Output the [x, y] coordinate of the center of the cell containing the given text.  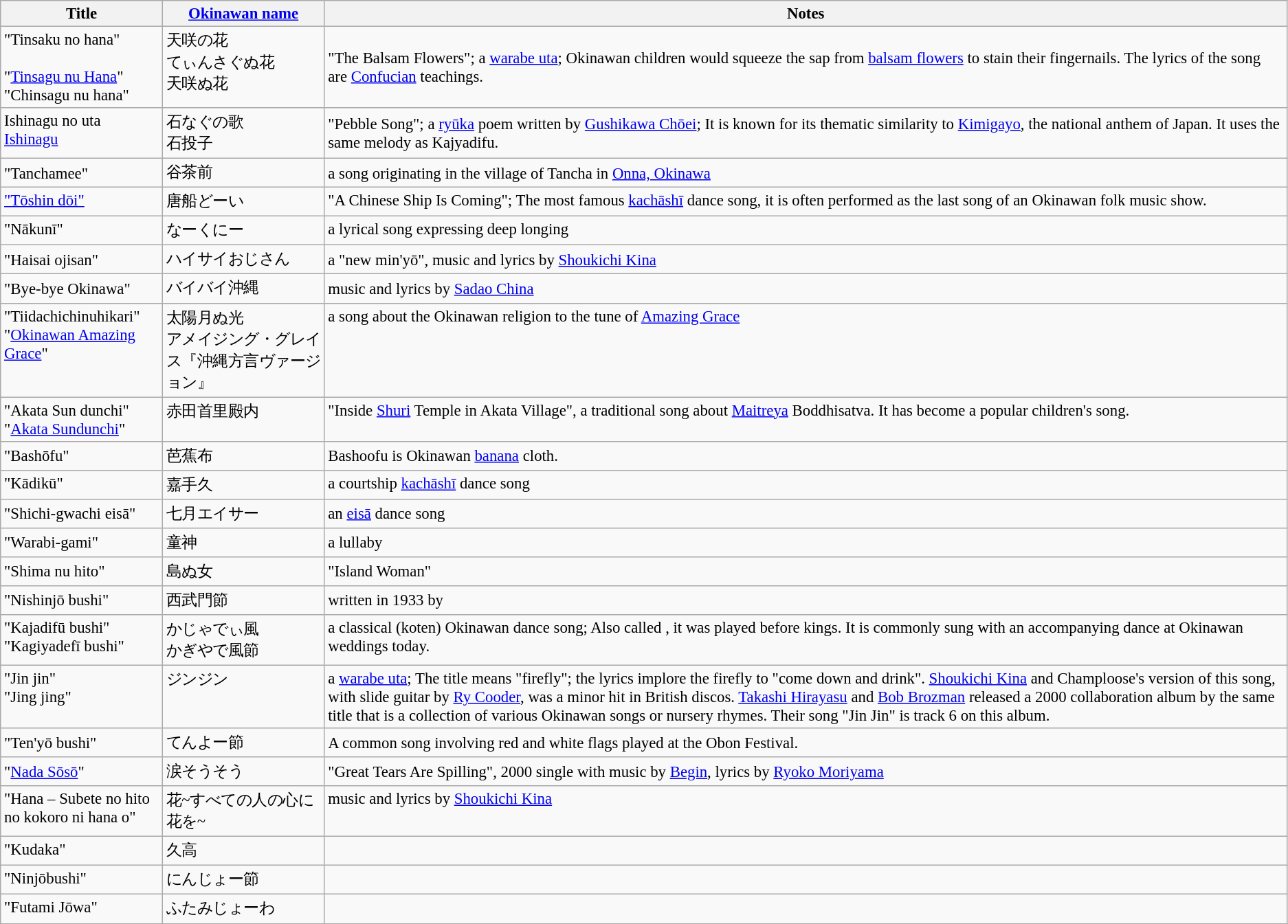
"Kādikū" [82, 484]
a courtship kachāshī dance song [806, 484]
石なぐの歌 石投子 [243, 133]
"Ten'yō bushi" [82, 743]
music and lyrics by Sadao China [806, 289]
太陽月ぬ光アメイジング・グレイス『沖縄方言ヴァージョン』 [243, 350]
にんじょー節 [243, 880]
かじゃでぃ風 かぎやで風節 [243, 640]
Notes [806, 14]
"Tanchamee" [82, 173]
music and lyrics by Shoukichi Kina [806, 811]
谷茶前 [243, 173]
an eisā dance song [806, 514]
花~すべての人の心に花を~ [243, 811]
"Ninjōbushi" [82, 880]
"Tiidachichinuhikari""Okinawan Amazing Grace" [82, 350]
"Bashōfu" [82, 455]
Okinawan name [243, 14]
"Tinsaku no hana" "Tinsagu nu Hana" "Chinsagu nu hana" [82, 67]
ジンジン [243, 697]
a song about the Okinawan religion to the tune of Amazing Grace [806, 350]
七月エイサー [243, 514]
"Akata Sun dunchi" "Akata Sundunchi" [82, 419]
嘉手久 [243, 484]
赤田首里殿内 [243, 419]
"Nākunī" [82, 231]
"Warabi-gami" [82, 543]
"Inside Shuri Temple in Akata Village", a traditional song about Maitreya Boddhisatva. It has become a popular children's song. [806, 419]
"Kajadifū bushi" "Kagiyadefī bushi" [82, 640]
Ishinagu no uta Ishinagu [82, 133]
a lyrical song expressing deep longing [806, 231]
"Hana – Subete no hito no kokoro ni hana o" [82, 811]
島ぬ女 [243, 572]
"Bye-bye Okinawa" [82, 289]
天咲の花 てぃんさぐぬ花 天咲ぬ花 [243, 67]
"A Chinese Ship Is Coming"; The most famous kachāshī dance song, it is often performed as the last song of an Okinawan folk music show. [806, 202]
"Island Woman" [806, 572]
涙そうそう [243, 771]
"Tōshin dōi" [82, 202]
てんよー節 [243, 743]
written in 1933 by [806, 600]
ふたみじょーわ [243, 909]
a lullaby [806, 543]
ハイサイおじさん [243, 260]
バイバイ沖縄 [243, 289]
"Great Tears Are Spilling", 2000 single with music by Begin, lyrics by Ryoko Moriyama [806, 771]
童神 [243, 543]
Title [82, 14]
唐船どーい [243, 202]
"Nishinjō bushi" [82, 600]
"Shima nu hito" [82, 572]
a song originating in the village of Tancha in Onna, Okinawa [806, 173]
芭蕉布 [243, 455]
"Futami Jōwa" [82, 909]
"Nada Sōsō" [82, 771]
久高 [243, 851]
"Shichi-gwachi eisā" [82, 514]
"Haisai ojisan" [82, 260]
なーくにー [243, 231]
"Jin jin" "Jing jing" [82, 697]
Bashoofu is Okinawan banana cloth. [806, 455]
A common song involving red and white flags played at the Obon Festival. [806, 743]
a "new min'yō", music and lyrics by Shoukichi Kina [806, 260]
西武門節 [243, 600]
"Kudaka" [82, 851]
